Return (x, y) of the center of cell containing provided text 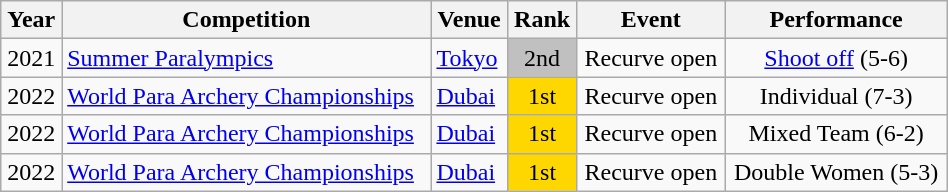
Competition (246, 20)
Individual (7-3) (836, 96)
Event (651, 20)
2nd (542, 58)
Shoot off (5-6) (836, 58)
2021 (32, 58)
Year (32, 20)
Tokyo (470, 58)
Venue (470, 20)
Summer Paralympics (246, 58)
Mixed Team (6-2) (836, 134)
Rank (542, 20)
Double Women (5-3) (836, 172)
Performance (836, 20)
